Detect which cell encompasses the target text, then output its [x, y] center coordinate. 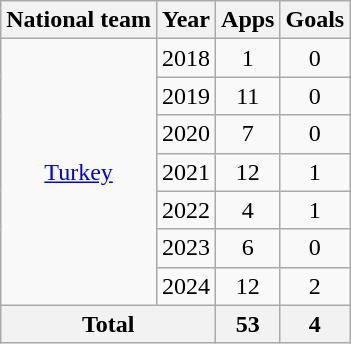
11 [248, 96]
2018 [186, 58]
2020 [186, 134]
Apps [248, 20]
Total [108, 324]
National team [79, 20]
2019 [186, 96]
Turkey [79, 172]
53 [248, 324]
2 [315, 286]
2023 [186, 248]
2024 [186, 286]
6 [248, 248]
Year [186, 20]
2021 [186, 172]
2022 [186, 210]
Goals [315, 20]
7 [248, 134]
